Find where the given text appears and provide that cell's center as [X, Y] coordinate. 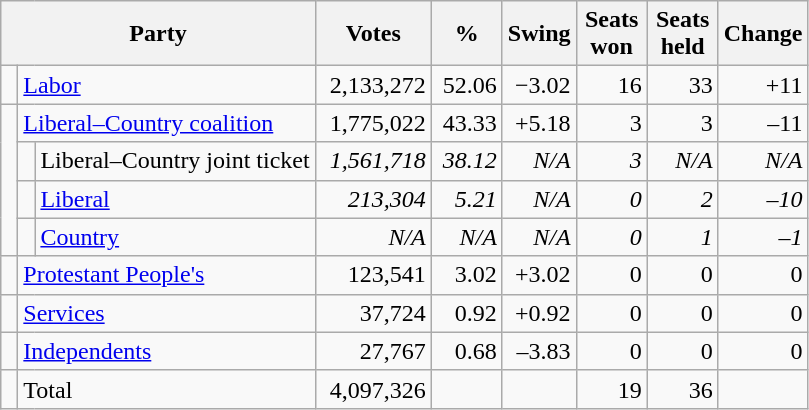
Liberal–Country coalition [166, 123]
36 [682, 389]
+11 [763, 85]
213,304 [373, 199]
–10 [763, 199]
Independents [166, 351]
Country [175, 237]
3.02 [466, 275]
Seats won [612, 34]
Total [166, 389]
1 [682, 237]
0.68 [466, 351]
Swing [539, 34]
4,097,326 [373, 389]
5.21 [466, 199]
27,767 [373, 351]
0.92 [466, 313]
Party [158, 34]
37,724 [373, 313]
43.33 [466, 123]
+0.92 [539, 313]
1,561,718 [373, 161]
Liberal [175, 199]
Labor [166, 85]
−3.02 [539, 85]
–3.83 [539, 351]
Liberal–Country joint ticket [175, 161]
2 [682, 199]
33 [682, 85]
Protestant People's [166, 275]
2,133,272 [373, 85]
123,541 [373, 275]
Services [166, 313]
% [466, 34]
38.12 [466, 161]
+5.18 [539, 123]
–1 [763, 237]
16 [612, 85]
52.06 [466, 85]
Change [763, 34]
1,775,022 [373, 123]
+3.02 [539, 275]
Seats held [682, 34]
Votes [373, 34]
–11 [763, 123]
19 [612, 389]
